Find where the given text appears and provide that cell's center as [x, y] coordinate. 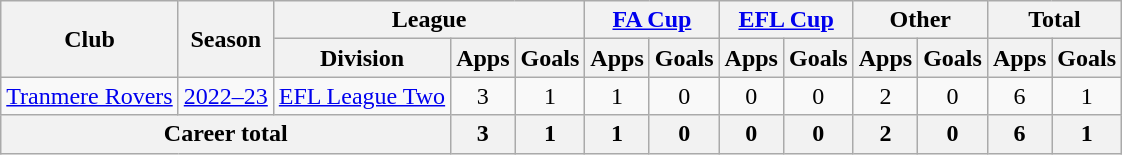
FA Cup [652, 20]
Tranmere Rovers [90, 96]
Total [1054, 20]
Other [920, 20]
EFL League Two [362, 96]
League [429, 20]
Career total [226, 134]
2022–23 [226, 96]
Division [362, 58]
Club [90, 39]
EFL Cup [786, 20]
Season [226, 39]
